Extract the (X, Y) coordinate from the center of the cell holding the provided text.  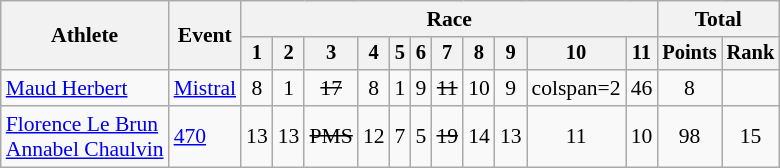
19 (447, 136)
Event (205, 36)
Rank (751, 54)
14 (479, 136)
Florence Le BrunAnnabel Chaulvin (85, 136)
17 (330, 88)
15 (751, 136)
6 (420, 54)
Total (718, 19)
Mistral (205, 88)
2 (289, 54)
Race (449, 19)
12 (374, 136)
Athlete (85, 36)
Maud Herbert (85, 88)
4 (374, 54)
Points (689, 54)
colspan=2 (576, 88)
470 (205, 136)
98 (689, 136)
3 (330, 54)
PMS (330, 136)
46 (642, 88)
